Detect which cell encompasses the target text, then output its (X, Y) center coordinate. 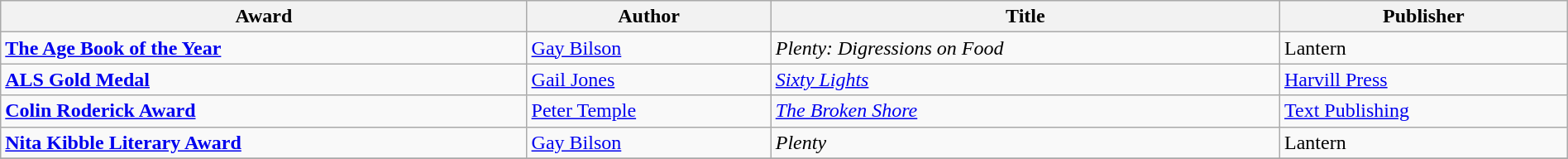
Colin Roderick Award (264, 111)
Gail Jones (648, 79)
Publisher (1424, 17)
Author (648, 17)
Peter Temple (648, 111)
Nita Kibble Literary Award (264, 142)
The Age Book of the Year (264, 48)
Text Publishing (1424, 111)
Harvill Press (1424, 79)
Award (264, 17)
Plenty (1025, 142)
ALS Gold Medal (264, 79)
Plenty: Digressions on Food (1025, 48)
Title (1025, 17)
The Broken Shore (1025, 111)
Sixty Lights (1025, 79)
